Locate the cell with the specified text and output its [X, Y] center coordinate. 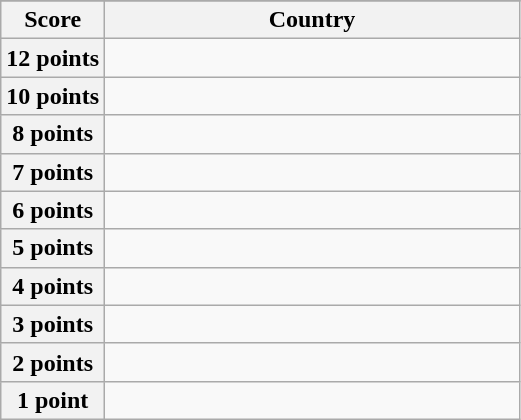
Score [53, 20]
12 points [53, 58]
Country [312, 20]
1 point [53, 400]
2 points [53, 362]
4 points [53, 286]
8 points [53, 134]
7 points [53, 172]
10 points [53, 96]
6 points [53, 210]
5 points [53, 248]
3 points [53, 324]
